Output the [X, Y] coordinate of the center of the cell containing the given text.  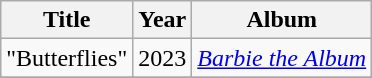
2023 [162, 58]
Year [162, 20]
Title [67, 20]
Album [282, 20]
Barbie the Album [282, 58]
"Butterflies" [67, 58]
